Search for the cell housing the specified text and yield its (X, Y) center coordinate. 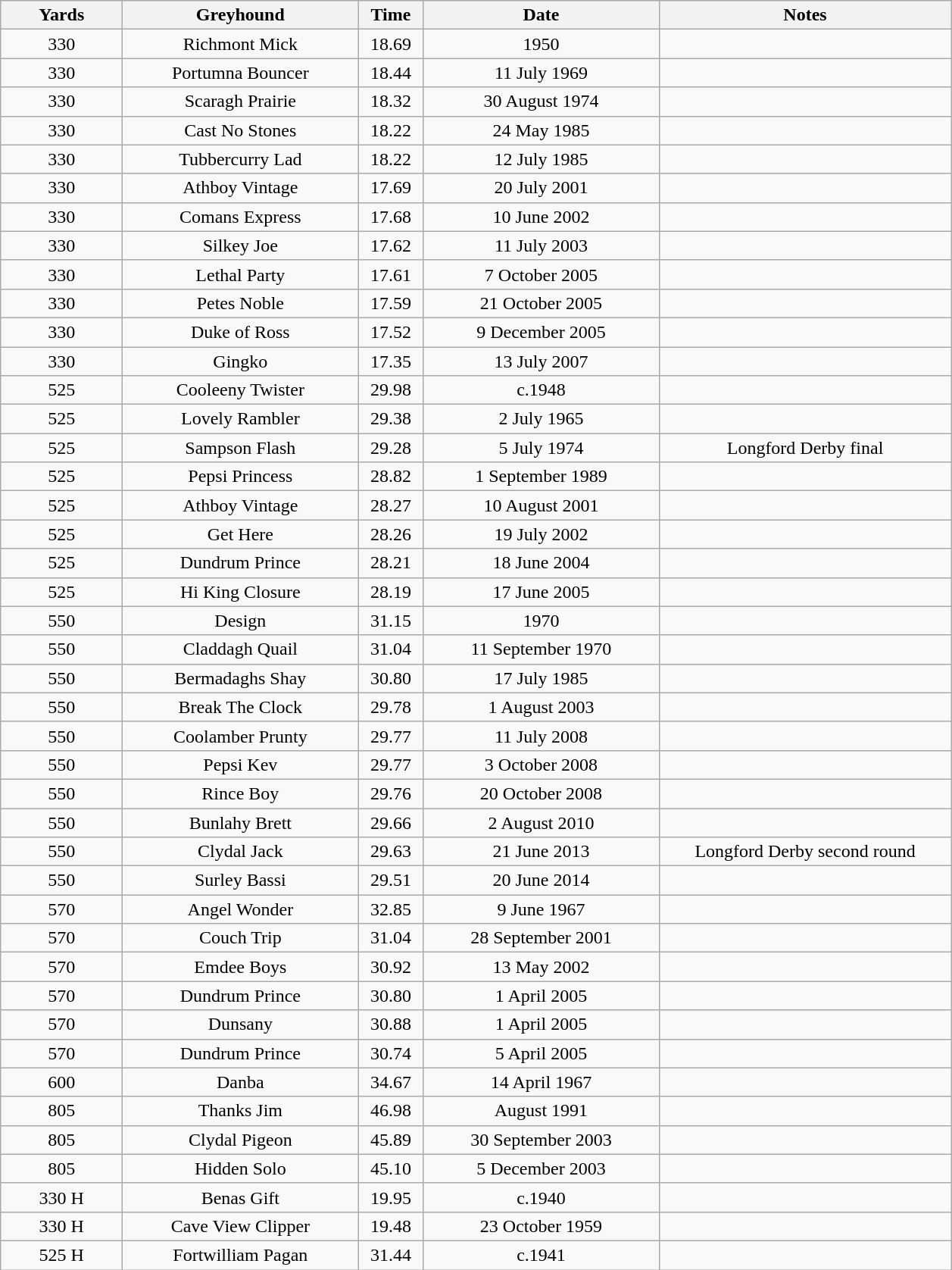
20 June 2014 (541, 881)
29.28 (391, 448)
Silkey Joe (241, 246)
29.78 (391, 707)
3 October 2008 (541, 765)
5 July 1974 (541, 448)
28.19 (391, 592)
11 July 2003 (541, 246)
Dunsany (241, 1024)
19 July 2002 (541, 534)
19.48 (391, 1226)
Design (241, 621)
Cave View Clipper (241, 1226)
c.1941 (541, 1255)
30 September 2003 (541, 1140)
Greyhound (241, 15)
28.26 (391, 534)
19.95 (391, 1197)
18.44 (391, 73)
17.62 (391, 246)
Danba (241, 1082)
46.98 (391, 1111)
Portumna Bouncer (241, 73)
21 June 2013 (541, 852)
Bunlahy Brett (241, 822)
Fortwilliam Pagan (241, 1255)
1 August 2003 (541, 707)
Break The Clock (241, 707)
5 April 2005 (541, 1053)
1970 (541, 621)
Duke of Ross (241, 332)
Richmont Mick (241, 44)
Pepsi Princess (241, 477)
Scaragh Prairie (241, 102)
24 May 1985 (541, 130)
Date (541, 15)
10 August 2001 (541, 505)
18.32 (391, 102)
45.89 (391, 1140)
Longford Derby second round (805, 852)
2 July 1965 (541, 419)
c.1940 (541, 1197)
9 June 1967 (541, 909)
1 September 1989 (541, 477)
17.35 (391, 361)
28.82 (391, 477)
20 October 2008 (541, 793)
Get Here (241, 534)
Hi King Closure (241, 592)
11 September 1970 (541, 649)
29.98 (391, 390)
Pepsi Kev (241, 765)
30.74 (391, 1053)
18 June 2004 (541, 563)
31.15 (391, 621)
14 April 1967 (541, 1082)
Coolamber Prunty (241, 736)
30.92 (391, 967)
13 May 2002 (541, 967)
21 October 2005 (541, 303)
17 July 1985 (541, 678)
Hidden Solo (241, 1168)
525 H (62, 1255)
Tubbercurry Lad (241, 159)
Sampson Flash (241, 448)
600 (62, 1082)
Cooleeny Twister (241, 390)
Lovely Rambler (241, 419)
17 June 2005 (541, 592)
Benas Gift (241, 1197)
2 August 2010 (541, 822)
Thanks Jim (241, 1111)
Petes Noble (241, 303)
Claddagh Quail (241, 649)
Angel Wonder (241, 909)
28 September 2001 (541, 938)
28.21 (391, 563)
Gingko (241, 361)
Comans Express (241, 217)
Clydal Jack (241, 852)
August 1991 (541, 1111)
Lethal Party (241, 274)
12 July 1985 (541, 159)
17.52 (391, 332)
Clydal Pigeon (241, 1140)
28.27 (391, 505)
34.67 (391, 1082)
17.69 (391, 188)
Yards (62, 15)
29.66 (391, 822)
29.51 (391, 881)
11 July 1969 (541, 73)
Rince Boy (241, 793)
9 December 2005 (541, 332)
10 June 2002 (541, 217)
29.76 (391, 793)
Longford Derby final (805, 448)
20 July 2001 (541, 188)
11 July 2008 (541, 736)
Bermadaghs Shay (241, 678)
17.61 (391, 274)
18.69 (391, 44)
17.59 (391, 303)
45.10 (391, 1168)
17.68 (391, 217)
29.63 (391, 852)
Emdee Boys (241, 967)
32.85 (391, 909)
7 October 2005 (541, 274)
30 August 1974 (541, 102)
Surley Bassi (241, 881)
Notes (805, 15)
29.38 (391, 419)
31.44 (391, 1255)
1950 (541, 44)
Time (391, 15)
5 December 2003 (541, 1168)
13 July 2007 (541, 361)
Couch Trip (241, 938)
30.88 (391, 1024)
Cast No Stones (241, 130)
c.1948 (541, 390)
23 October 1959 (541, 1226)
